Find where the given text appears and provide that cell's center as (x, y) coordinate. 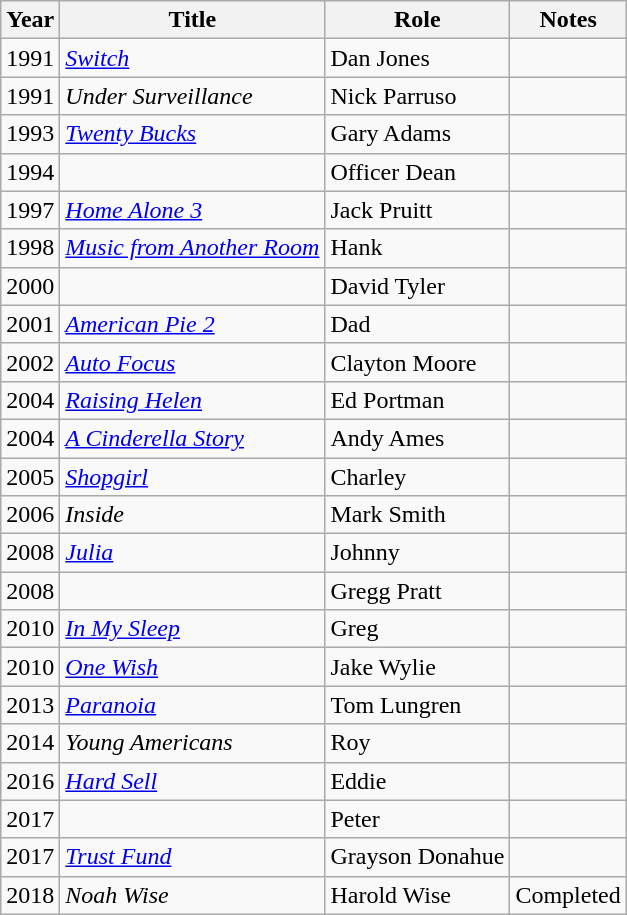
2000 (30, 286)
Peter (418, 819)
Nick Parruso (418, 96)
Home Alone 3 (192, 210)
Noah Wise (192, 895)
Gary Adams (418, 134)
Title (192, 20)
Greg (418, 629)
Dan Jones (418, 58)
Andy Ames (418, 438)
Notes (568, 20)
Hard Sell (192, 781)
Ed Portman (418, 400)
Gregg Pratt (418, 591)
Trust Fund (192, 857)
Role (418, 20)
Hank (418, 248)
Eddie (418, 781)
2005 (30, 477)
Clayton Moore (418, 362)
Under Surveillance (192, 96)
1994 (30, 172)
Year (30, 20)
Jake Wylie (418, 667)
2001 (30, 324)
Twenty Bucks (192, 134)
One Wish (192, 667)
A Cinderella Story (192, 438)
Jack Pruitt (418, 210)
In My Sleep (192, 629)
2018 (30, 895)
Johnny (418, 553)
Tom Lungren (418, 705)
2016 (30, 781)
Officer Dean (418, 172)
Roy (418, 743)
2013 (30, 705)
Julia (192, 553)
2006 (30, 515)
Grayson Donahue (418, 857)
1997 (30, 210)
Music from Another Room (192, 248)
2014 (30, 743)
Mark Smith (418, 515)
Inside (192, 515)
Raising Helen (192, 400)
Auto Focus (192, 362)
Completed (568, 895)
American Pie 2 (192, 324)
Harold Wise (418, 895)
1998 (30, 248)
Paranoia (192, 705)
David Tyler (418, 286)
Dad (418, 324)
Charley (418, 477)
Switch (192, 58)
1993 (30, 134)
Shopgirl (192, 477)
2002 (30, 362)
Young Americans (192, 743)
